Output the [X, Y] coordinate of the center of the cell containing the given text.  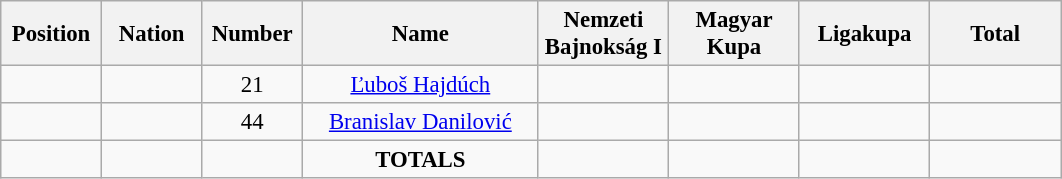
44 [252, 122]
Name [421, 34]
Branislav Danilović [421, 122]
TOTALS [421, 160]
21 [252, 85]
Nation [152, 34]
Ľuboš Hajdúch [421, 85]
Position [52, 34]
Magyar Kupa [734, 34]
Nemzeti Bajnokság I [604, 34]
Ligakupa [864, 34]
Number [252, 34]
Total [996, 34]
